Scan for the cell matching the given text and deliver its (X, Y) coordinate at center. 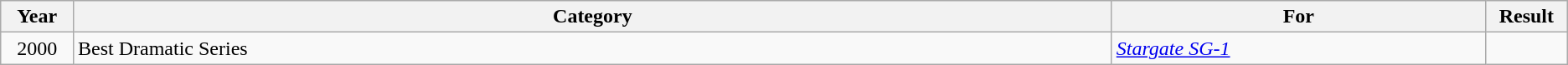
Category (593, 17)
Year (37, 17)
For (1298, 17)
Best Dramatic Series (593, 48)
2000 (37, 48)
Stargate SG-1 (1298, 48)
Result (1526, 17)
